Pinpoint the cell where the given text exists, returning its (x, y) midpoint coordinate. 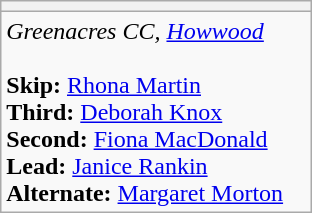
Greenacres CC, HowwoodSkip: Rhona Martin Third: Deborah Knox Second: Fiona MacDonald Lead: Janice Rankin Alternate: Margaret Morton (156, 112)
